Search for the cell housing the specified text and yield its [x, y] center coordinate. 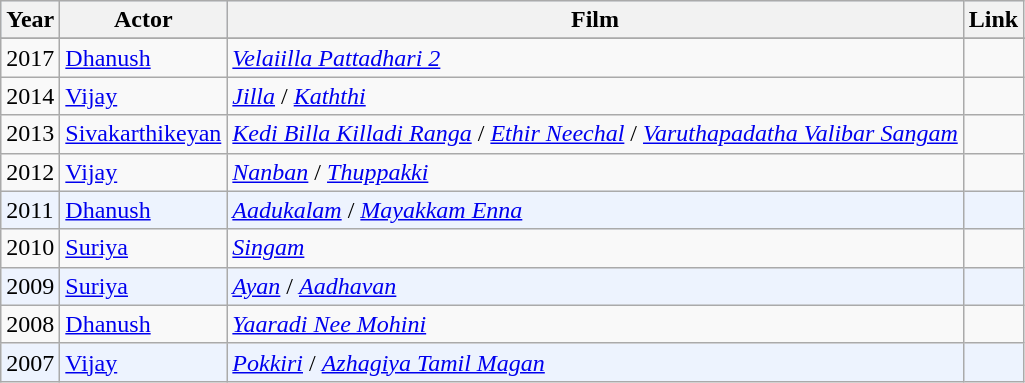
2012 [30, 172]
2008 [30, 324]
Aadukalam / Mayakkam Enna [595, 210]
2014 [30, 96]
Pokkiri / Azhagiya Tamil Magan [595, 362]
2010 [30, 248]
2009 [30, 286]
Sivakarthikeyan [144, 134]
2011 [30, 210]
Yaaradi Nee Mohini [595, 324]
2013 [30, 134]
2007 [30, 362]
Singam [595, 248]
Link [993, 20]
Year [30, 20]
Nanban / Thuppakki [595, 172]
2017 [30, 58]
Film [595, 20]
Velaiilla Pattadhari 2 [595, 58]
Ayan / Aadhavan [595, 286]
Kedi Billa Killadi Ranga / Ethir Neechal / Varuthapadatha Valibar Sangam [595, 134]
Jilla / Kaththi [595, 96]
Actor [144, 20]
